Return the (x, y) coordinate for the center point of the cell that contains the specified text.  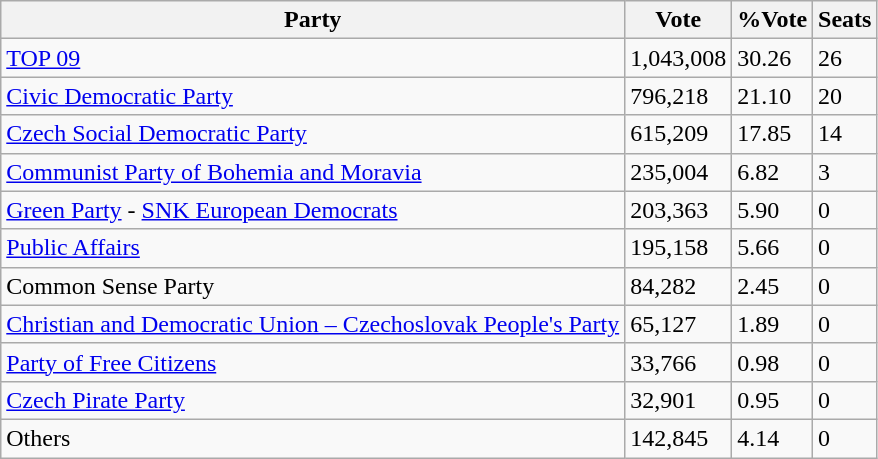
Seats (845, 20)
30.26 (772, 58)
Czech Pirate Party (313, 400)
Communist Party of Bohemia and Moravia (313, 172)
0.95 (772, 400)
33,766 (678, 362)
65,127 (678, 324)
Public Affairs (313, 248)
5.90 (772, 210)
Czech Social Democratic Party (313, 134)
17.85 (772, 134)
Party (313, 20)
796,218 (678, 96)
Vote (678, 20)
5.66 (772, 248)
6.82 (772, 172)
Party of Free Citizens (313, 362)
20 (845, 96)
142,845 (678, 438)
235,004 (678, 172)
Others (313, 438)
Green Party - SNK European Democrats (313, 210)
195,158 (678, 248)
3 (845, 172)
21.10 (772, 96)
203,363 (678, 210)
Common Sense Party (313, 286)
32,901 (678, 400)
26 (845, 58)
14 (845, 134)
84,282 (678, 286)
4.14 (772, 438)
TOP 09 (313, 58)
Christian and Democratic Union – Czechoslovak People's Party (313, 324)
1.89 (772, 324)
0.98 (772, 362)
%Vote (772, 20)
1,043,008 (678, 58)
2.45 (772, 286)
Civic Democratic Party (313, 96)
615,209 (678, 134)
